Find where the given text appears and provide that cell's center as (X, Y) coordinate. 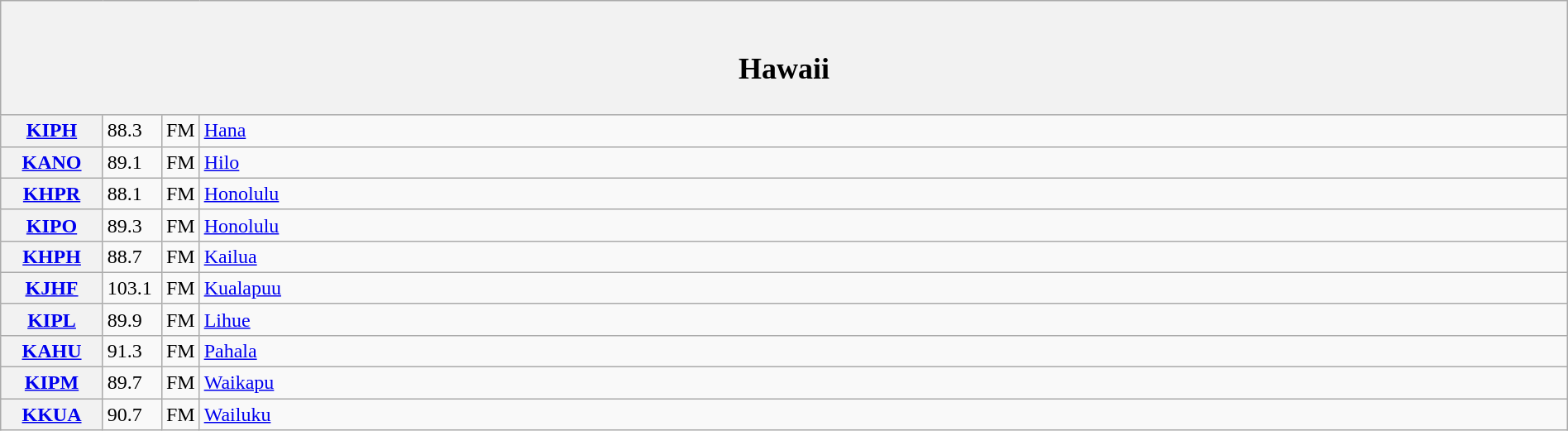
Kailua (883, 256)
88.3 (132, 131)
KIPH (52, 131)
Wailuku (883, 414)
Waikapu (883, 383)
Hawaii (784, 58)
90.7 (132, 414)
Hilo (883, 162)
KHPH (52, 256)
88.1 (132, 194)
KIPO (52, 225)
KANO (52, 162)
Lihue (883, 319)
89.1 (132, 162)
103.1 (132, 288)
KKUA (52, 414)
Pahala (883, 351)
89.7 (132, 383)
Kualapuu (883, 288)
KIPM (52, 383)
KHPR (52, 194)
Hana (883, 131)
89.3 (132, 225)
KIPL (52, 319)
89.9 (132, 319)
91.3 (132, 351)
KJHF (52, 288)
KAHU (52, 351)
88.7 (132, 256)
